Determine the (X, Y) coordinate at the center of the cell enclosing the given text.  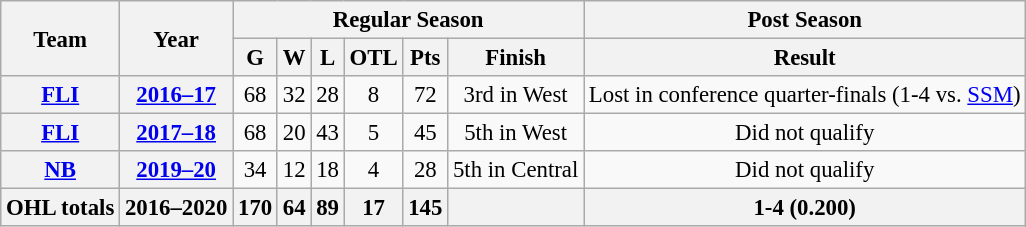
5 (374, 133)
Pts (426, 58)
Post Season (805, 20)
OHL totals (60, 208)
Team (60, 38)
Year (176, 38)
5th in Central (516, 170)
3rd in West (516, 95)
2017–18 (176, 133)
4 (374, 170)
Result (805, 58)
G (256, 58)
12 (294, 170)
1-4 (0.200) (805, 208)
170 (256, 208)
OTL (374, 58)
2019–20 (176, 170)
20 (294, 133)
2016–17 (176, 95)
18 (328, 170)
Lost in conference quarter-finals (1-4 vs. SSM) (805, 95)
17 (374, 208)
W (294, 58)
45 (426, 133)
5th in West (516, 133)
8 (374, 95)
Regular Season (408, 20)
145 (426, 208)
2016–2020 (176, 208)
L (328, 58)
43 (328, 133)
64 (294, 208)
NB (60, 170)
32 (294, 95)
89 (328, 208)
Finish (516, 58)
72 (426, 95)
34 (256, 170)
